Pinpoint the cell where the given text exists, returning its [x, y] midpoint coordinate. 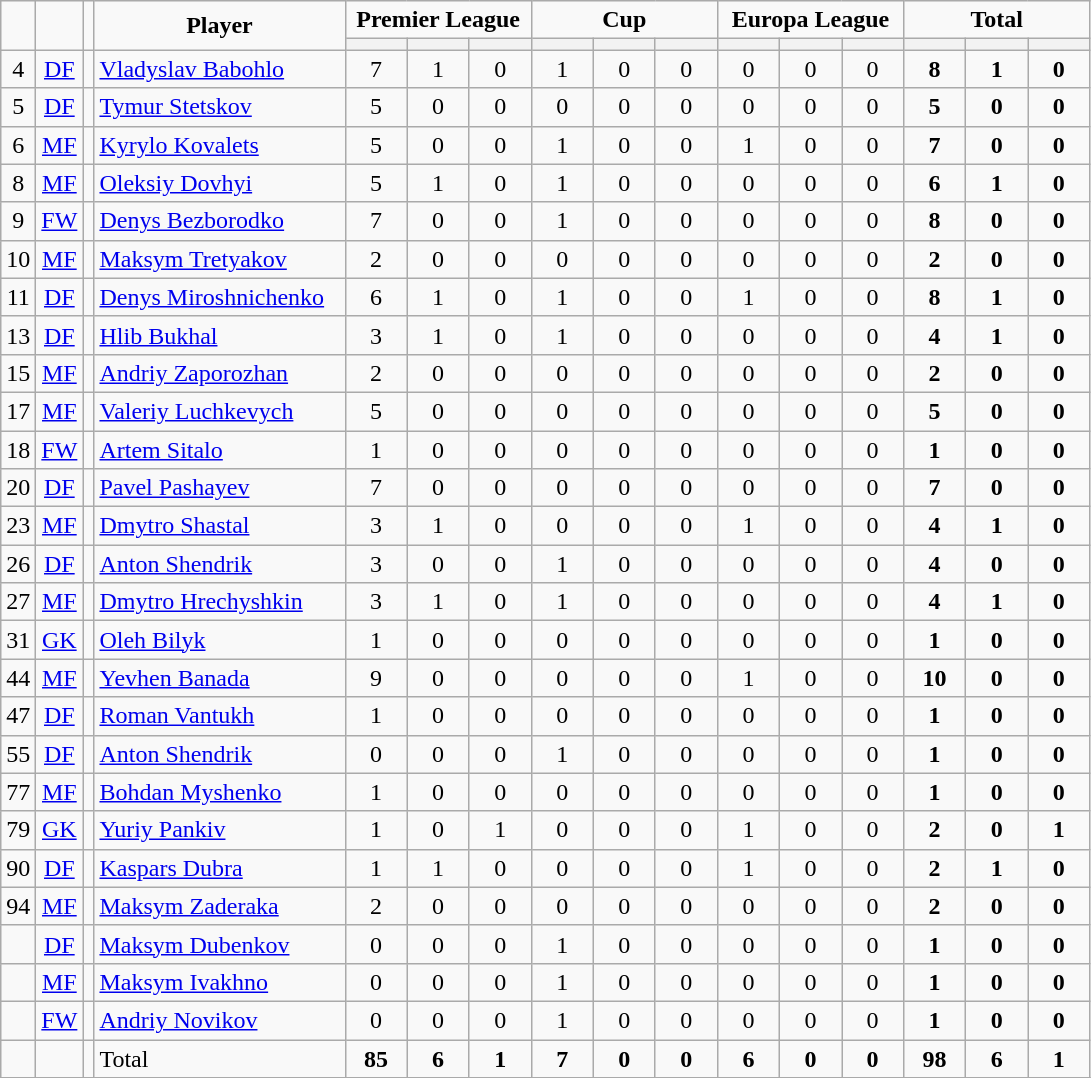
Cup [624, 20]
77 [18, 792]
47 [18, 716]
85 [376, 1059]
15 [18, 373]
Kaspars Dubra [220, 868]
Oleksiy Dovhyi [220, 183]
Maksym Ivakhno [220, 982]
Bohdan Myshenko [220, 792]
20 [18, 488]
Maksym Zaderaka [220, 906]
Artem Sitalo [220, 449]
31 [18, 640]
17 [18, 411]
90 [18, 868]
Europa League [810, 20]
98 [935, 1059]
Tymur Stetskov [220, 107]
26 [18, 564]
Roman Vantukh [220, 716]
13 [18, 335]
Maksym Dubenkov [220, 944]
Andriy Zaporozhan [220, 373]
23 [18, 526]
Denys Bezborodko [220, 221]
11 [18, 297]
Maksym Tretyakov [220, 259]
Player [220, 26]
Hlib Bukhal [220, 335]
Dmytro Hrechyshkin [220, 602]
Dmytro Shastal [220, 526]
44 [18, 678]
Oleh Bilyk [220, 640]
79 [18, 830]
55 [18, 754]
Valeriy Luchkevych [220, 411]
Yevhen Banada [220, 678]
Kyrylo Kovalets [220, 145]
Yuriy Pankiv [220, 830]
Andriy Novikov [220, 1020]
Premier League [438, 20]
18 [18, 449]
Vladyslav Babohlo [220, 69]
27 [18, 602]
Pavel Pashayev [220, 488]
94 [18, 906]
Denys Miroshnichenko [220, 297]
